Return [x, y] of the center of cell containing provided text 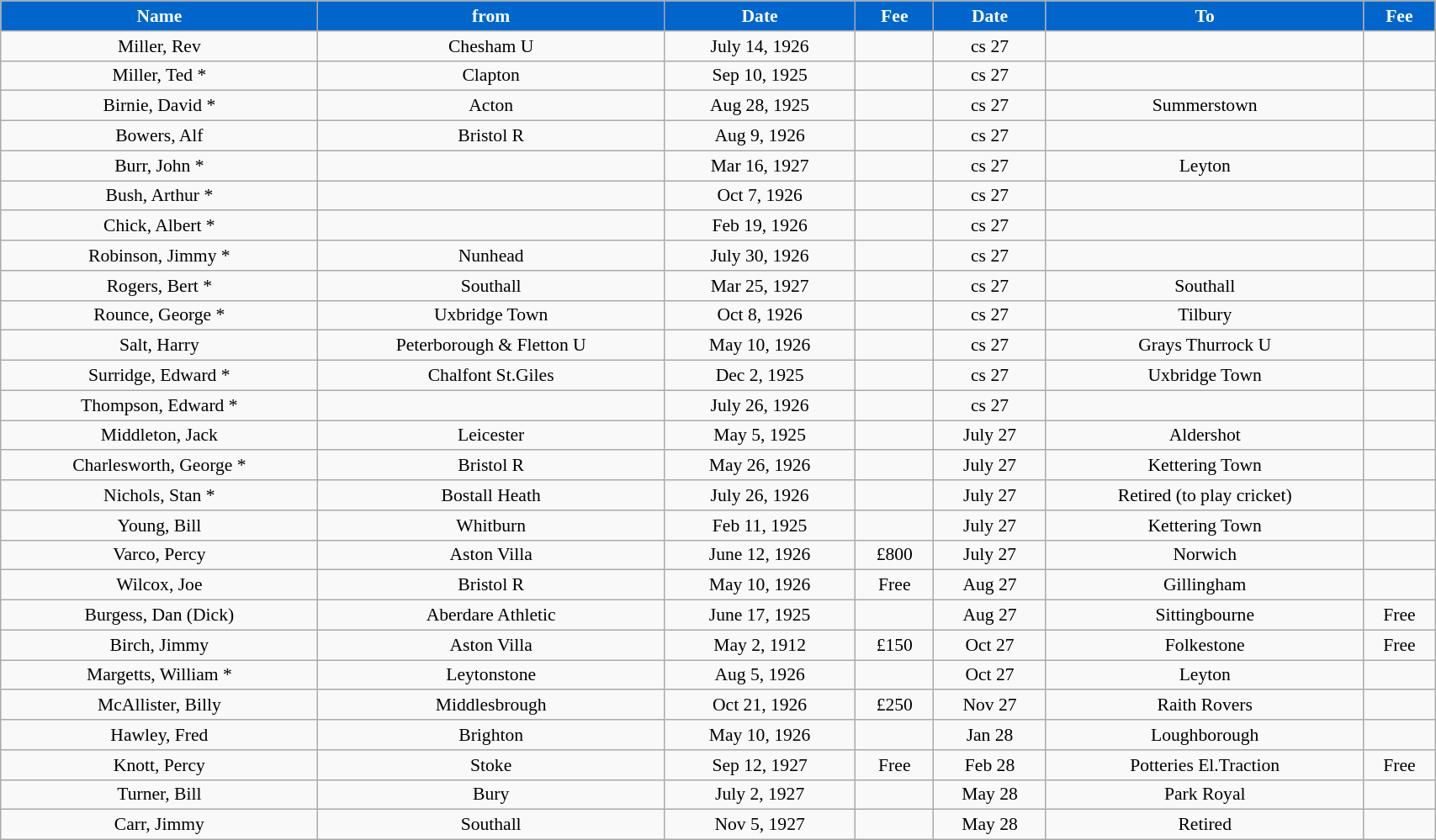
£150 [895, 645]
Nunhead [491, 256]
Nichols, Stan * [160, 495]
Surridge, Edward * [160, 376]
Charlesworth, George * [160, 466]
Raith Rovers [1205, 705]
Robinson, Jimmy * [160, 256]
Turner, Bill [160, 795]
Acton [491, 106]
Whitburn [491, 526]
Rounce, George * [160, 315]
To [1205, 16]
Norwich [1205, 555]
Oct 21, 1926 [760, 705]
Middleton, Jack [160, 436]
May 2, 1912 [760, 645]
Bush, Arthur * [160, 196]
Miller, Ted * [160, 76]
Bowers, Alf [160, 136]
May 26, 1926 [760, 466]
July 2, 1927 [760, 795]
Retired [1205, 825]
Oct 8, 1926 [760, 315]
Mar 16, 1927 [760, 166]
July 30, 1926 [760, 256]
Young, Bill [160, 526]
Stoke [491, 765]
Hawley, Fred [160, 735]
May 5, 1925 [760, 436]
Bostall Heath [491, 495]
Varco, Percy [160, 555]
Burr, John * [160, 166]
Loughborough [1205, 735]
Bury [491, 795]
Summerstown [1205, 106]
Thompson, Edward * [160, 405]
Dec 2, 1925 [760, 376]
Burgess, Dan (Dick) [160, 615]
Leicester [491, 436]
Folkestone [1205, 645]
Middlesbrough [491, 705]
Potteries El.Traction [1205, 765]
Carr, Jimmy [160, 825]
Salt, Harry [160, 346]
Aberdare Athletic [491, 615]
Miller, Rev [160, 46]
Sittingbourne [1205, 615]
Aug 28, 1925 [760, 106]
Chesham U [491, 46]
July 14, 1926 [760, 46]
Name [160, 16]
June 12, 1926 [760, 555]
£250 [895, 705]
Margetts, William * [160, 675]
Rogers, Bert * [160, 286]
Oct 7, 1926 [760, 196]
Wilcox, Joe [160, 585]
Clapton [491, 76]
Feb 11, 1925 [760, 526]
Feb 19, 1926 [760, 226]
McAllister, Billy [160, 705]
Knott, Percy [160, 765]
Feb 28 [990, 765]
£800 [895, 555]
Mar 25, 1927 [760, 286]
Grays Thurrock U [1205, 346]
Birnie, David * [160, 106]
Peterborough & Fletton U [491, 346]
Nov 27 [990, 705]
Retired (to play cricket) [1205, 495]
Aug 9, 1926 [760, 136]
Aldershot [1205, 436]
Chalfont St.Giles [491, 376]
Gillingham [1205, 585]
Sep 10, 1925 [760, 76]
Brighton [491, 735]
Chick, Albert * [160, 226]
Aug 5, 1926 [760, 675]
Sep 12, 1927 [760, 765]
Jan 28 [990, 735]
Nov 5, 1927 [760, 825]
Birch, Jimmy [160, 645]
June 17, 1925 [760, 615]
Leytonstone [491, 675]
Park Royal [1205, 795]
from [491, 16]
Tilbury [1205, 315]
